Detect which cell encompasses the target text, then output its (x, y) center coordinate. 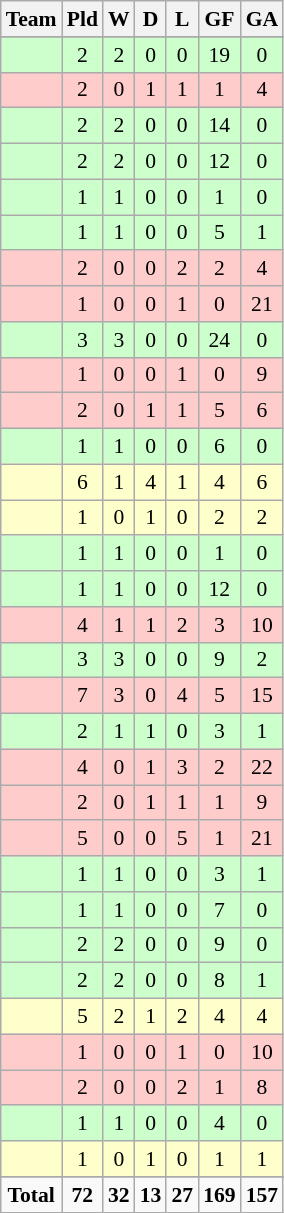
Pld (82, 19)
Team (32, 19)
13 (151, 1195)
15 (262, 696)
L (182, 19)
Total (32, 1195)
169 (220, 1195)
W (119, 19)
GF (220, 19)
27 (182, 1195)
32 (119, 1195)
14 (220, 126)
D (151, 19)
72 (82, 1195)
22 (262, 767)
GA (262, 19)
19 (220, 55)
24 (220, 340)
157 (262, 1195)
